Return the [X, Y] coordinate for the center point of the cell that contains the specified text.  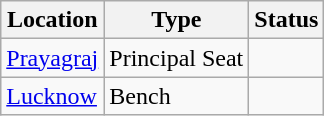
Lucknow [52, 96]
Type [176, 20]
Bench [176, 96]
Location [52, 20]
Prayagraj [52, 58]
Status [286, 20]
Principal Seat [176, 58]
